Locate the cell with the specified text and output its (x, y) center coordinate. 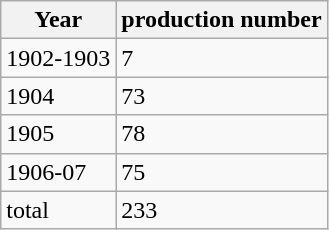
production number (222, 20)
Year (58, 20)
total (58, 210)
78 (222, 134)
1905 (58, 134)
73 (222, 96)
233 (222, 210)
1902-1903 (58, 58)
1906-07 (58, 172)
75 (222, 172)
1904 (58, 96)
7 (222, 58)
